Capture the cell that displays the provided text and extract its (x, y) central coordinate. 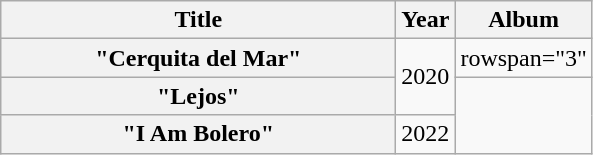
"I Am Bolero" (198, 134)
2020 (426, 77)
Year (426, 20)
2022 (426, 134)
"Lejos" (198, 96)
"Cerquita del Mar" (198, 58)
Title (198, 20)
rowspan="3" (524, 58)
Album (524, 20)
